Return the [x, y] coordinate for the center point of the cell that contains the specified text.  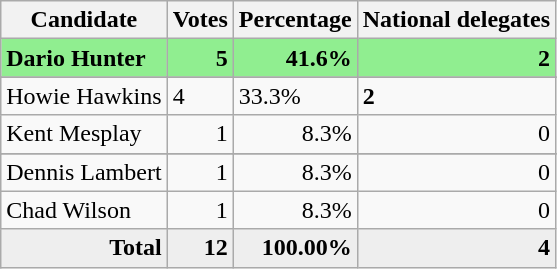
41.6% [295, 58]
Total [84, 248]
5 [200, 58]
33.3% [295, 96]
Percentage [295, 20]
Kent Mesplay [84, 134]
100.00% [295, 248]
National delegates [456, 20]
Dario Hunter [84, 58]
Dennis Lambert [84, 172]
12 [200, 248]
Candidate [84, 20]
Chad Wilson [84, 210]
Howie Hawkins [84, 96]
Votes [200, 20]
